From the cell containing the given text, extract its center point as [X, Y] coordinate. 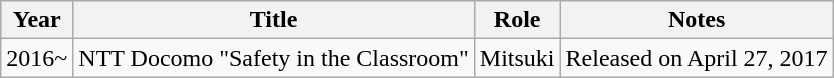
Year [37, 20]
Mitsuki [517, 58]
Role [517, 20]
Notes [696, 20]
Title [274, 20]
Released on April 27, 2017 [696, 58]
2016~ [37, 58]
NTT Docomo "Safety in the Classroom" [274, 58]
